Extract the [x, y] coordinate from the center of the cell holding the provided text.  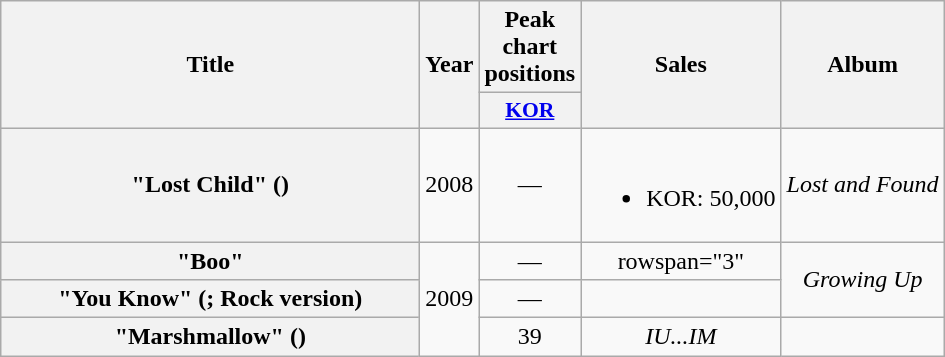
2008 [450, 184]
KOR: 50,000 [681, 184]
Album [862, 65]
rowspan="3" [681, 261]
"Boo" [210, 261]
KOR [530, 111]
39 [530, 337]
Growing Up [862, 280]
Year [450, 65]
"Lost Child" () [210, 184]
Lost and Found [862, 184]
Peak chart positions [530, 47]
Title [210, 65]
"You Know" (; Rock version) [210, 299]
"Marshmallow" () [210, 337]
Sales [681, 65]
2009 [450, 299]
IU...IM [681, 337]
